From the cell containing the given text, extract its center point as (X, Y) coordinate. 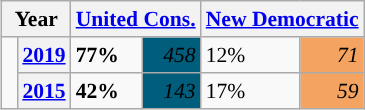
2015 (44, 91)
42% (107, 91)
17% (250, 91)
59 (332, 91)
United Cons. (136, 19)
12% (250, 55)
458 (172, 55)
71 (332, 55)
143 (172, 91)
New Democratic (282, 19)
Year (36, 19)
77% (107, 55)
2019 (44, 55)
